Return the (x, y) coordinate for the center point of the cell that contains the specified text.  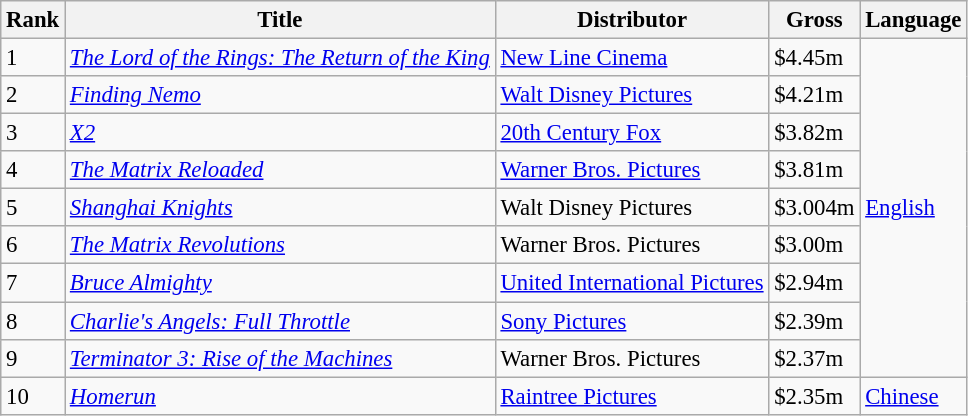
$2.37m (814, 358)
$3.00m (814, 245)
The Lord of the Rings: The Return of the King (280, 58)
The Matrix Reloaded (280, 170)
Raintree Pictures (632, 396)
$4.21m (814, 95)
English (914, 208)
The Matrix Revolutions (280, 245)
Finding Nemo (280, 95)
$3.81m (814, 170)
Terminator 3: Rise of the Machines (280, 358)
$2.35m (814, 396)
5 (33, 208)
Gross (814, 20)
1 (33, 58)
4 (33, 170)
8 (33, 321)
Rank (33, 20)
$4.45m (814, 58)
3 (33, 133)
Bruce Almighty (280, 283)
$3.004m (814, 208)
Homerun (280, 396)
Language (914, 20)
Title (280, 20)
$3.82m (814, 133)
New Line Cinema (632, 58)
Charlie's Angels: Full Throttle (280, 321)
Shanghai Knights (280, 208)
6 (33, 245)
2 (33, 95)
United International Pictures (632, 283)
7 (33, 283)
10 (33, 396)
9 (33, 358)
$2.39m (814, 321)
Distributor (632, 20)
X2 (280, 133)
$2.94m (814, 283)
Chinese (914, 396)
Sony Pictures (632, 321)
20th Century Fox (632, 133)
